For the text-containing cell, return its midpoint in [X, Y] coordinate format. 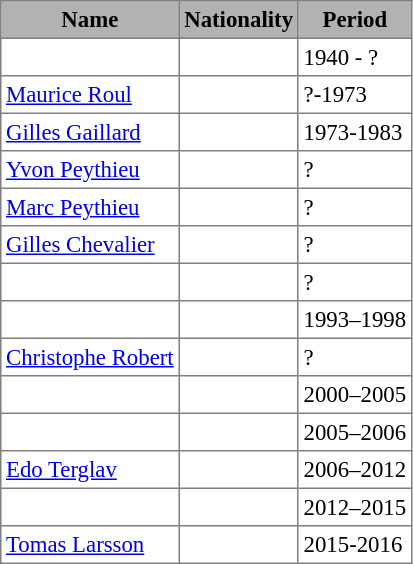
Gilles Chevalier [90, 245]
Marc Peythieu [90, 207]
2012–2015 [354, 507]
Christophe Robert [90, 357]
Period [354, 20]
1973-1983 [354, 132]
Edo Terglav [90, 470]
1940 - ? [354, 57]
Yvon Peythieu [90, 170]
?-1973 [354, 95]
Tomas Larsson [90, 545]
1993–1998 [354, 320]
Name [90, 20]
2000–2005 [354, 395]
2005–2006 [354, 432]
Nationality [238, 20]
2006–2012 [354, 470]
Gilles Gaillard [90, 132]
Maurice Roul [90, 95]
2015-2016 [354, 545]
